Provide the (x, y) coordinate of the cell's center where the given text is located.  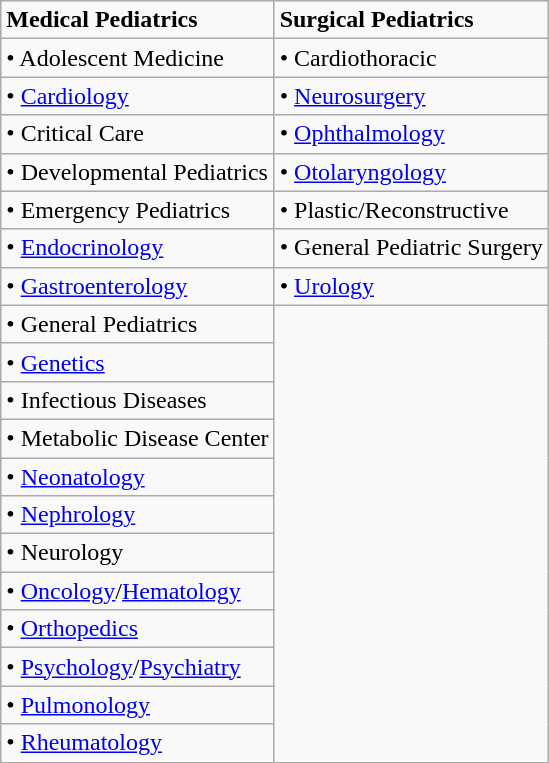
• Cardiothoracic (411, 58)
Surgical Pediatrics (411, 20)
• Gastroenterology (138, 286)
• Orthopedics (138, 629)
• Oncology/Hematology (138, 591)
• Emergency Pediatrics (138, 210)
• Neonatology (138, 477)
• General Pediatrics (138, 324)
• Urology (411, 286)
• Critical Care (138, 134)
• Infectious Diseases (138, 400)
• Endocrinology (138, 248)
• Ophthalmology (411, 134)
• Adolescent Medicine (138, 58)
• Pulmonology (138, 705)
• Nephrology (138, 515)
• Metabolic Disease Center (138, 438)
• Neurosurgery (411, 96)
• Cardiology (138, 96)
Medical Pediatrics (138, 20)
• Developmental Pediatrics (138, 172)
• Neurology (138, 553)
• Plastic/Reconstructive (411, 210)
• General Pediatric Surgery (411, 248)
• Rheumatology (138, 743)
• Genetics (138, 362)
• Otolaryngology (411, 172)
• Psychology/Psychiatry (138, 667)
